Provide the [x, y] coordinate of the cell's center where the given text is located.  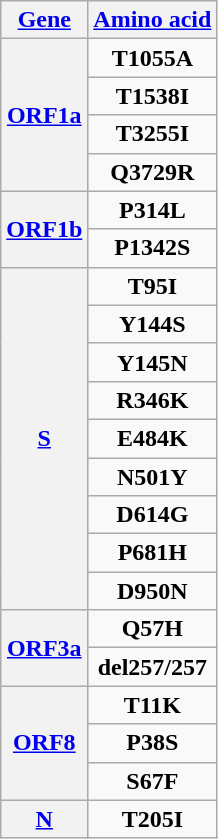
T3255I [152, 134]
D950N [152, 591]
E484K [152, 438]
Y144S [152, 324]
Gene [44, 20]
ORF1a [44, 115]
T1538I [152, 96]
ORF1b [44, 229]
Amino acid [152, 20]
Q57H [152, 629]
S67F [152, 781]
R346K [152, 400]
Q3729R [152, 172]
P314L [152, 210]
T95I [152, 286]
P681H [152, 553]
ORF8 [44, 743]
Y145N [152, 362]
S [44, 438]
ORF3a [44, 648]
P1342S [152, 248]
N501Y [152, 477]
D614G [152, 515]
P38S [152, 743]
T1055A [152, 58]
T205I [152, 819]
del257/257 [152, 667]
N [44, 819]
T11K [152, 705]
